Output the (x, y) coordinate of the center of the cell containing the given text.  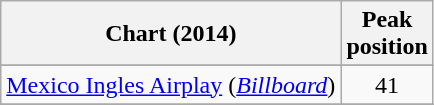
Chart (2014) (171, 34)
Peakposition (387, 34)
41 (387, 85)
Mexico Ingles Airplay (Billboard) (171, 85)
